Return the [x, y] coordinate for the center point of the cell that contains the specified text.  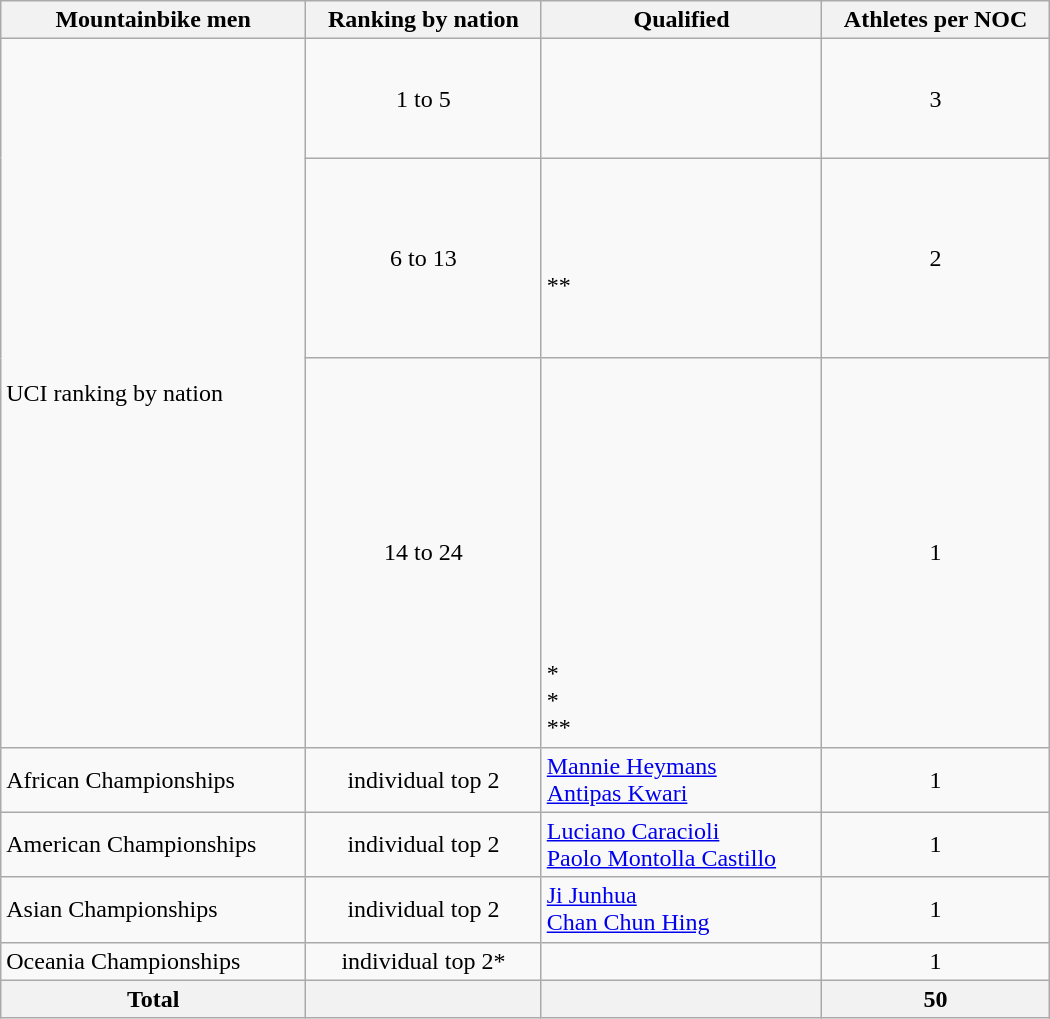
Ji Junhua Chan Chun Hing [682, 910]
Total [154, 999]
individual top 2* [424, 961]
Mountainbike men [154, 20]
African Championships [154, 780]
Athletes per NOC [936, 20]
Mannie Heymans Antipas Kwari [682, 780]
Ranking by nation [424, 20]
6 to 13 [424, 258]
Oceania Championships [154, 961]
3 [936, 98]
Asian Championships [154, 910]
Luciano Caracioli Paolo Montolla Castillo [682, 844]
14 to 24 [424, 552]
2 [936, 258]
American Championships [154, 844]
** [682, 258]
1 to 5 [424, 98]
50 [936, 999]
Qualified [682, 20]
* * ** [682, 552]
UCI ranking by nation [154, 393]
